Identify which cell holds the provided text, then report its (X, Y) central coordinate. 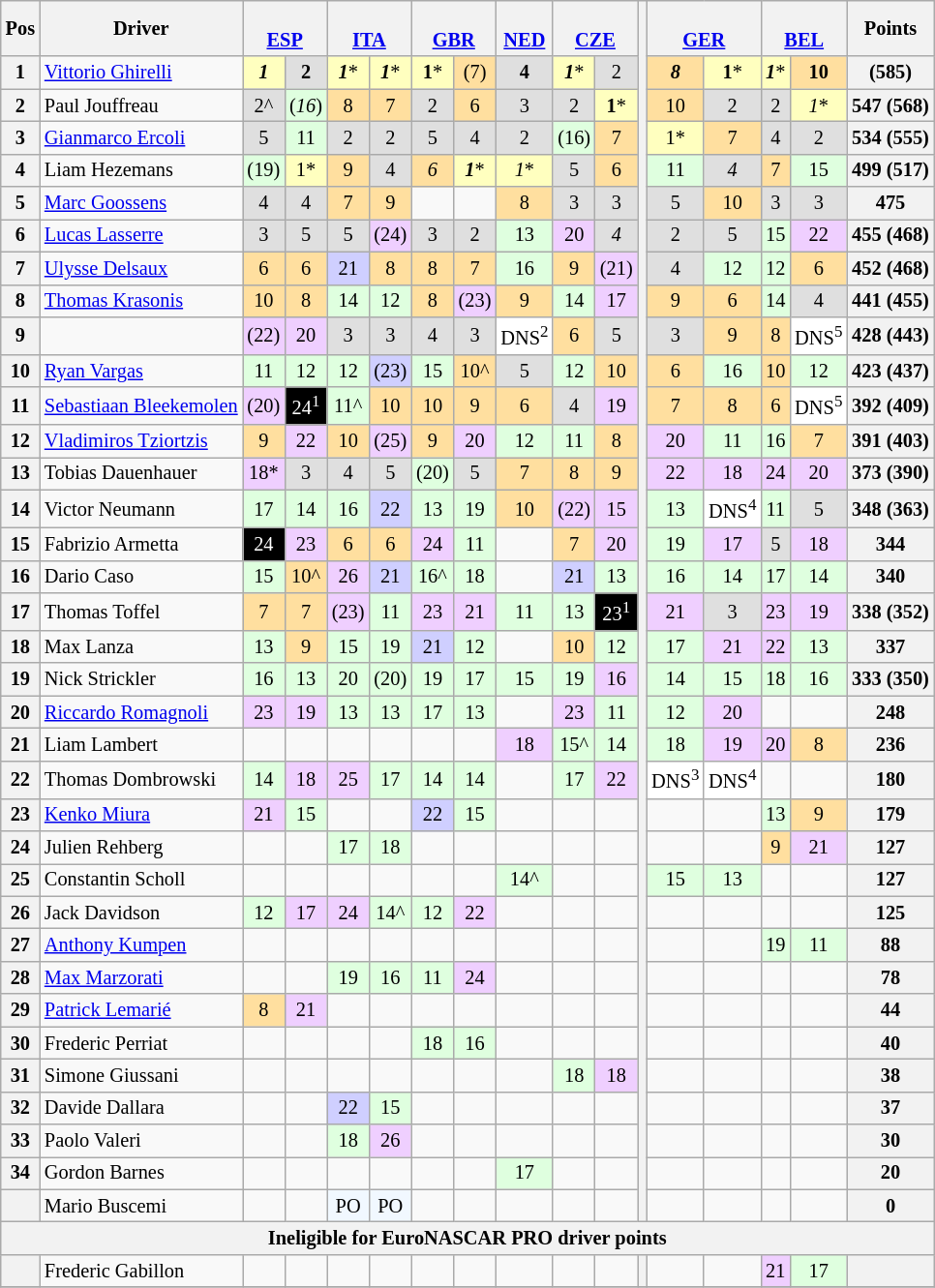
Ineligible for EuroNASCAR PRO driver points (467, 1238)
(7) (475, 73)
Paul Jouffreau (141, 105)
NED (525, 28)
179 (890, 815)
29 (20, 1010)
88 (890, 945)
Thomas Krasonis (141, 301)
Max Lanza (141, 646)
BEL (803, 28)
Patrick Lemarié (141, 1010)
344 (890, 544)
Kenko Miura (141, 815)
44 (890, 1010)
Ulysse Delsaux (141, 268)
534 (555) (890, 137)
78 (890, 977)
Thomas Toffel (141, 612)
236 (890, 744)
340 (890, 577)
391 (403) (890, 441)
373 (390) (890, 473)
Davide Dallara (141, 1108)
348 (363) (890, 509)
ITA (370, 28)
338 (352) (890, 612)
Thomas Dombrowski (141, 780)
231 (617, 612)
125 (890, 913)
Frederic Gabillon (141, 1271)
475 (890, 203)
428 (443) (890, 335)
Marc Goossens (141, 203)
(19) (264, 170)
Frederic Perriat (141, 1043)
333 (350) (890, 679)
Dario Caso (141, 577)
441 (455) (890, 301)
Sebastiaan Bleekemolen (141, 406)
Anthony Kumpen (141, 945)
GBR (453, 28)
Driver (141, 28)
16^ (433, 577)
337 (890, 646)
452 (468) (890, 268)
11^ (348, 406)
38 (890, 1075)
241 (306, 406)
34 (20, 1173)
32 (20, 1108)
GER (704, 28)
15^ (574, 744)
Jack Davidson (141, 913)
392 (409) (890, 406)
Ryan Vargas (141, 371)
2^ (264, 105)
ESP (285, 28)
Constantin Scholl (141, 880)
Victor Neumann (141, 509)
Vladimiros Tziortzis (141, 441)
Simone Giussani (141, 1075)
33 (20, 1140)
Riccardo Romagnoli (141, 712)
Mario Buscemi (141, 1206)
Liam Lambert (141, 744)
(585) (890, 73)
27 (20, 945)
248 (890, 712)
18* (264, 473)
40 (890, 1043)
(21) (617, 268)
(24) (390, 235)
Points (890, 28)
455 (468) (890, 235)
547 (568) (890, 105)
Tobias Dauenhauer (141, 473)
Max Marzorati (141, 977)
CZE (594, 28)
Vittorio Ghirelli (141, 73)
180 (890, 780)
Fabrizio Armetta (141, 544)
0 (890, 1206)
31 (20, 1075)
DNS2 (525, 335)
Gianmarco Ercoli (141, 137)
Pos (20, 28)
Paolo Valeri (141, 1140)
(25) (390, 441)
37 (890, 1108)
DNS3 (676, 780)
499 (517) (890, 170)
Liam Hezemans (141, 170)
Lucas Lasserre (141, 235)
28 (20, 977)
Nick Strickler (141, 679)
Gordon Barnes (141, 1173)
Julien Rehberg (141, 848)
423 (437) (890, 371)
